Scan for the cell matching the given text and deliver its (X, Y) coordinate at center. 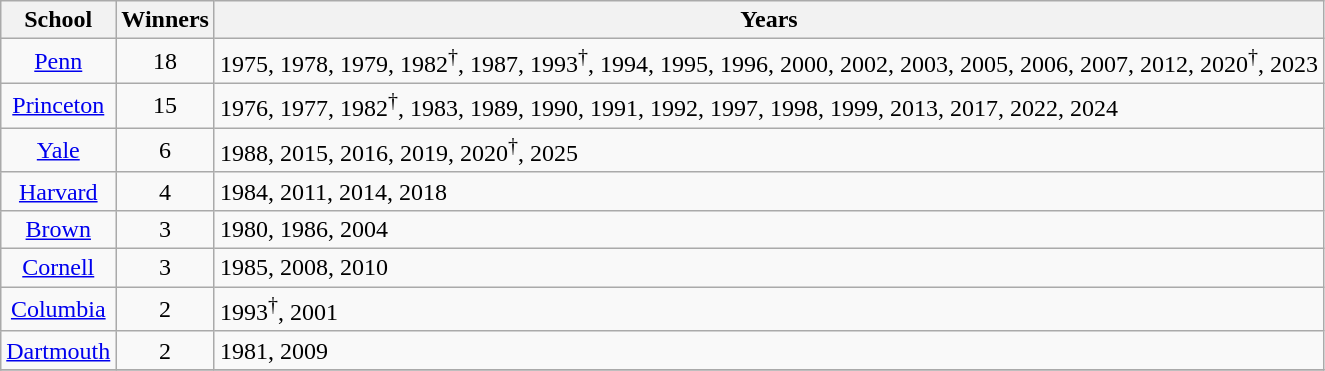
1984, 2011, 2014, 2018 (768, 191)
Dartmouth (58, 350)
1985, 2008, 2010 (768, 268)
Harvard (58, 191)
Yale (58, 150)
4 (166, 191)
Penn (58, 62)
Cornell (58, 268)
Winners (166, 20)
6 (166, 150)
Brown (58, 230)
Princeton (58, 106)
15 (166, 106)
Years (768, 20)
1980, 1986, 2004 (768, 230)
18 (166, 62)
1993†, 2001 (768, 310)
1988, 2015, 2016, 2019, 2020†, 2025 (768, 150)
1976, 1977, 1982†, 1983, 1989, 1990, 1991, 1992, 1997, 1998, 1999, 2013, 2017, 2022, 2024 (768, 106)
1975, 1978, 1979, 1982†, 1987, 1993†, 1994, 1995, 1996, 2000, 2002, 2003, 2005, 2006, 2007, 2012, 2020†, 2023 (768, 62)
1981, 2009 (768, 350)
Columbia (58, 310)
School (58, 20)
